For the text-containing cell, return its midpoint in [X, Y] coordinate format. 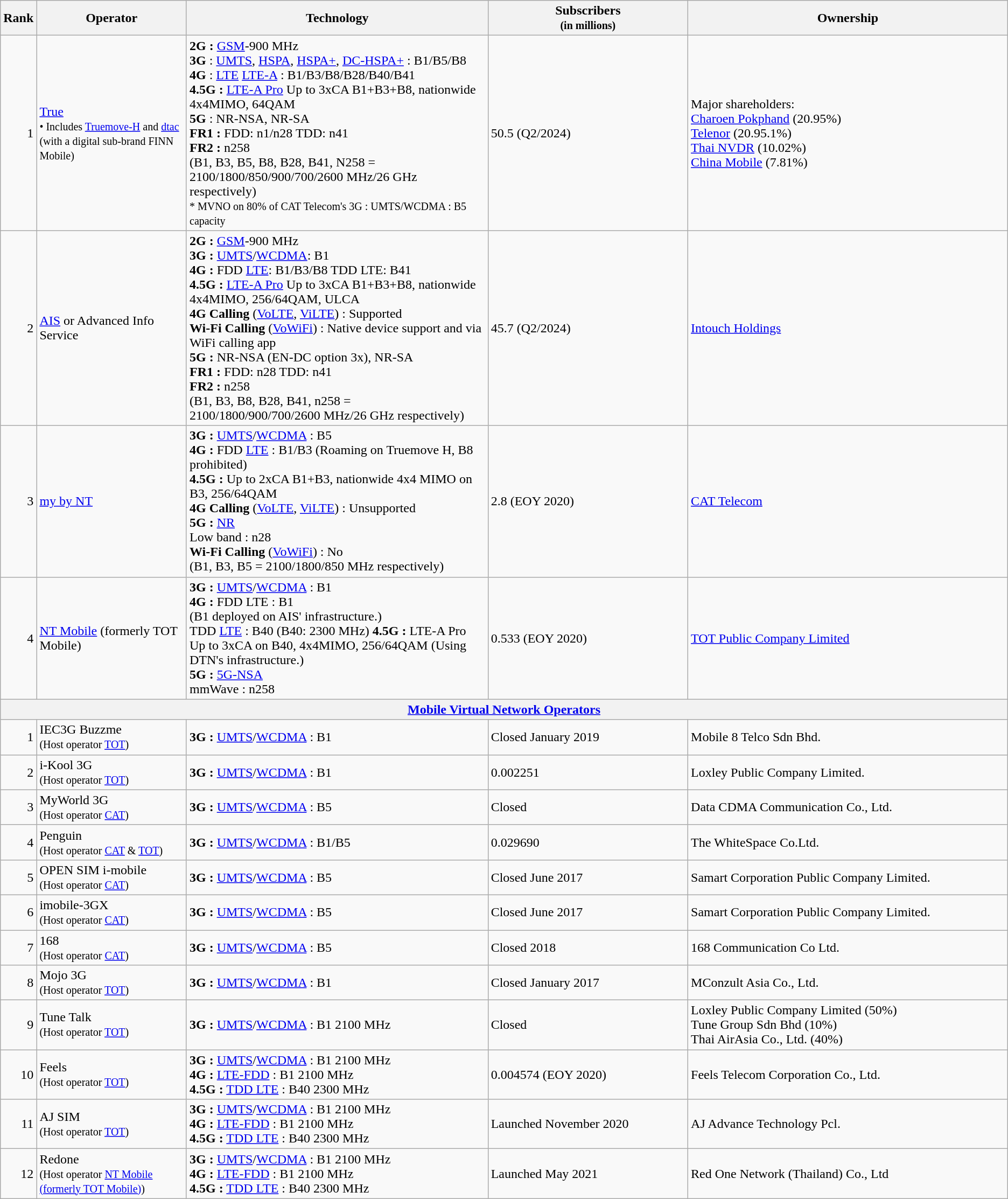
0.004574 (EOY 2020) [588, 1075]
Red One Network (Thailand) Co., Ltd [848, 1174]
Tune Talk (Host operator TOT) [112, 1025]
Technology [337, 18]
Launched November 2020 [588, 1124]
50.5 (Q2/2024) [588, 133]
MConzult Asia Co., Ltd. [848, 982]
Mobile 8 Telco Sdn Bhd. [848, 737]
8 [18, 982]
CAT Telecom [848, 501]
7 [18, 947]
Redone (Host operator NT Mobile (formerly TOT Mobile)) [112, 1174]
AIS or Advanced Info Service [112, 328]
9 [18, 1025]
TOT Public Company Limited [848, 638]
Loxley Public Company Limited (50%)Tune Group Sdn Bhd (10%)Thai AirAsia Co., Ltd. (40%) [848, 1025]
Data CDMA Communication Co., Ltd. [848, 807]
3G : UMTS/WCDMA : B1/B5 [337, 842]
Rank [18, 18]
12 [18, 1174]
3G : UMTS/WCDMA : B1 2100 MHz [337, 1025]
Penguin (Host operator CAT & TOT) [112, 842]
True • Includes Truemove-H and dtac(with a digital sub-brand FINN Mobile) [112, 133]
OPEN SIM i-mobile (Host operator CAT) [112, 877]
45.7 (Q2/2024) [588, 328]
Major shareholders:Charoen Pokphand (20.95%) Telenor (20.95.1%) Thai NVDR (10.02%) China Mobile (7.81%) [848, 133]
Launched May 2021 [588, 1174]
11 [18, 1124]
168 (Host operator CAT) [112, 947]
Mojo 3G (Host operator TOT) [112, 982]
Feels (Host operator TOT) [112, 1075]
168 Communication Co Ltd. [848, 947]
Operator [112, 18]
imobile-3GX (Host operator CAT) [112, 912]
0.002251 [588, 772]
MyWorld 3G (Host operator CAT) [112, 807]
5 [18, 877]
0.533 (EOY 2020) [588, 638]
2.8 (EOY 2020) [588, 501]
Closed January 2017 [588, 982]
NT Mobile (formerly TOT Mobile) [112, 638]
Loxley Public Company Limited. [848, 772]
Intouch Holdings [848, 328]
Closed 2018 [588, 947]
Ownership [848, 18]
Closed January 2019 [588, 737]
0.029690 [588, 842]
Feels Telecom Corporation Co., Ltd. [848, 1075]
my by NT [112, 501]
i-Kool 3G (Host operator TOT) [112, 772]
AJ Advance Technology Pcl. [848, 1124]
AJ SIM (Host operator TOT) [112, 1124]
10 [18, 1075]
The WhiteSpace Co.Ltd. [848, 842]
IEC3G Buzzme (Host operator TOT) [112, 737]
6 [18, 912]
Mobile Virtual Network Operators [504, 709]
Subscribers(in millions) [588, 18]
